Determine the (x, y) coordinate at the center of the cell enclosing the given text.  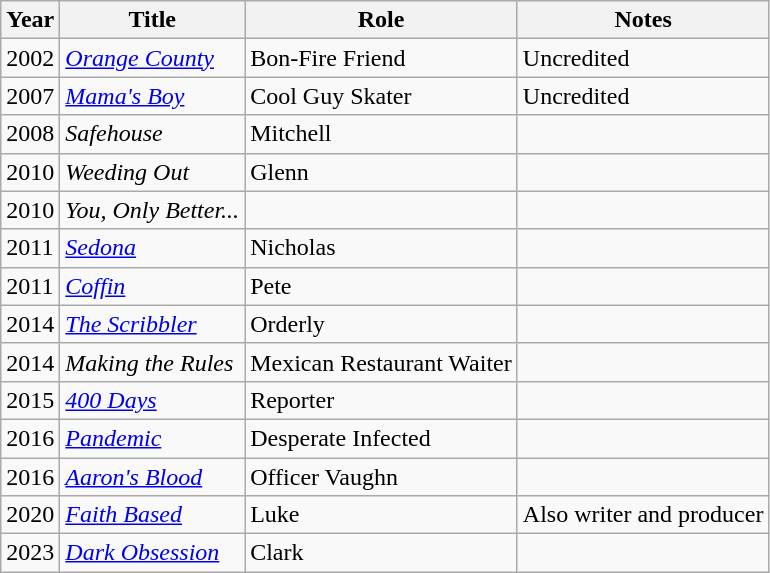
400 Days (152, 400)
You, Only Better... (152, 210)
Weeding Out (152, 172)
Safehouse (152, 134)
Pandemic (152, 438)
Mitchell (382, 134)
Aaron's Blood (152, 477)
Faith Based (152, 515)
Coffin (152, 286)
Sedona (152, 248)
Luke (382, 515)
Pete (382, 286)
Orderly (382, 324)
Officer Vaughn (382, 477)
Making the Rules (152, 362)
Nicholas (382, 248)
Desperate Infected (382, 438)
2015 (30, 400)
Also writer and producer (643, 515)
Glenn (382, 172)
Mexican Restaurant Waiter (382, 362)
Bon-Fire Friend (382, 58)
2008 (30, 134)
2023 (30, 553)
2002 (30, 58)
Role (382, 20)
2007 (30, 96)
Clark (382, 553)
Cool Guy Skater (382, 96)
The Scribbler (152, 324)
Year (30, 20)
Notes (643, 20)
Orange County (152, 58)
2020 (30, 515)
Mama's Boy (152, 96)
Title (152, 20)
Reporter (382, 400)
Dark Obsession (152, 553)
